Locate the cell with the specified text and output its (X, Y) center coordinate. 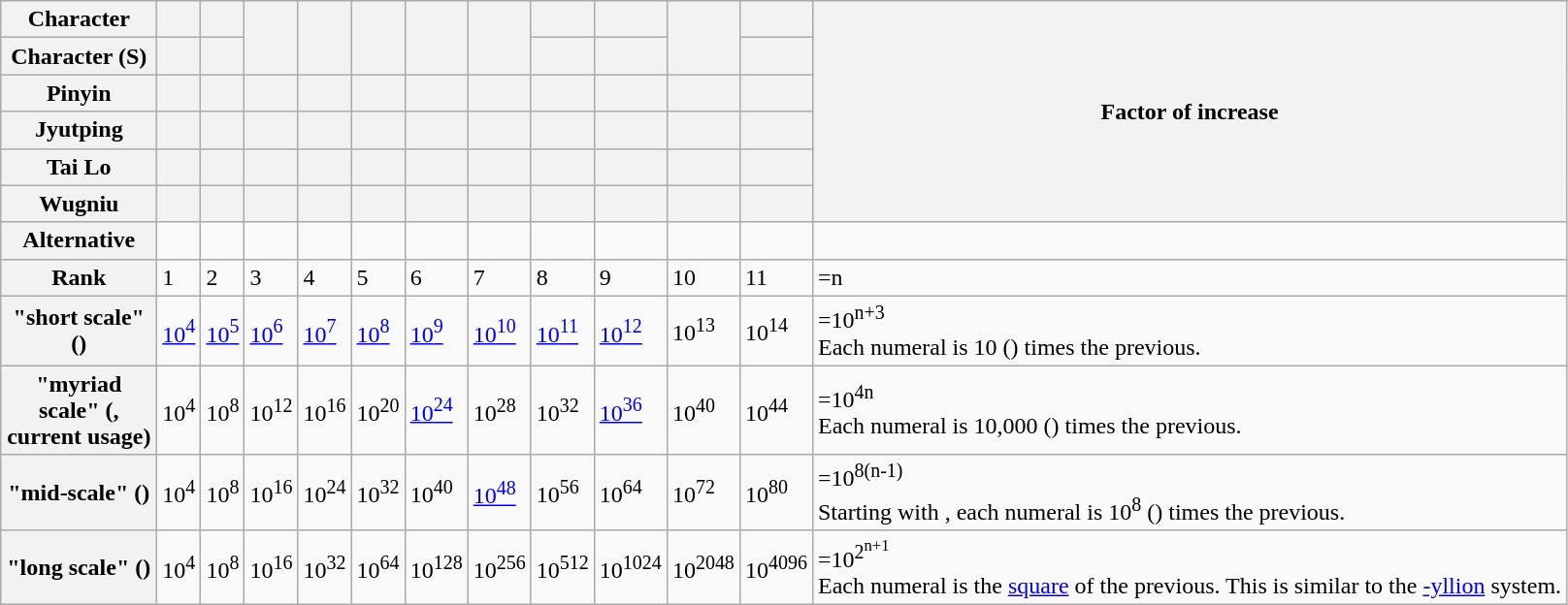
Jyutping (80, 130)
=104nEach numeral is 10,000 () times the previous. (1190, 410)
10512 (563, 568)
Character (S) (80, 56)
104096 (776, 568)
"long scale" () (80, 568)
1044 (776, 410)
10 (702, 277)
101024 (631, 568)
107 (324, 331)
4 (324, 277)
=10n+3Each numeral is 10 () times the previous. (1190, 331)
1014 (776, 331)
=102n+1Each numeral is the square of the previous. This is similar to the -yllion system. (1190, 568)
7 (499, 277)
Alternative (80, 240)
"mid-scale" () (80, 493)
105 (223, 331)
102048 (702, 568)
1013 (702, 331)
109 (437, 331)
1010 (499, 331)
1056 (563, 493)
1080 (776, 493)
2 (223, 277)
Factor of increase (1190, 111)
"myriad scale" (, current usage) (80, 410)
Wugniu (80, 204)
1072 (702, 493)
9 (631, 277)
8 (563, 277)
5 (378, 277)
1028 (499, 410)
10128 (437, 568)
Rank (80, 277)
"short scale" () (80, 331)
=108(n-1)Starting with , each numeral is 108 () times the previous. (1190, 493)
1 (179, 277)
11 (776, 277)
Pinyin (80, 93)
Character (80, 19)
106 (272, 331)
10256 (499, 568)
3 (272, 277)
Tai Lo (80, 167)
=n (1190, 277)
6 (437, 277)
1048 (499, 493)
1011 (563, 331)
1036 (631, 410)
1020 (378, 410)
